Return the (x, y) coordinate for the center point of the cell that contains the specified text.  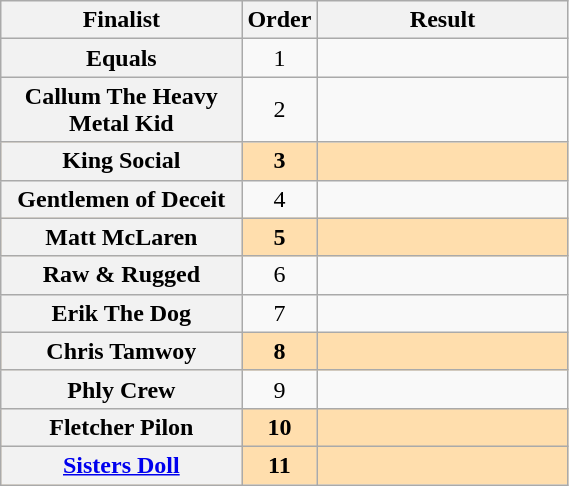
8 (280, 351)
Raw & Rugged (122, 275)
Callum The Heavy Metal Kid (122, 110)
Fletcher Pilon (122, 427)
1 (280, 58)
Order (280, 20)
9 (280, 389)
Chris Tamwoy (122, 351)
6 (280, 275)
3 (280, 161)
Erik The Dog (122, 313)
10 (280, 427)
Equals (122, 58)
Phly Crew (122, 389)
Matt McLaren (122, 237)
King Social (122, 161)
5 (280, 237)
11 (280, 465)
2 (280, 110)
7 (280, 313)
Gentlemen of Deceit (122, 199)
Finalist (122, 20)
Sisters Doll (122, 465)
Result (442, 20)
4 (280, 199)
